Output the [x, y] coordinate of the center of the cell containing the given text.  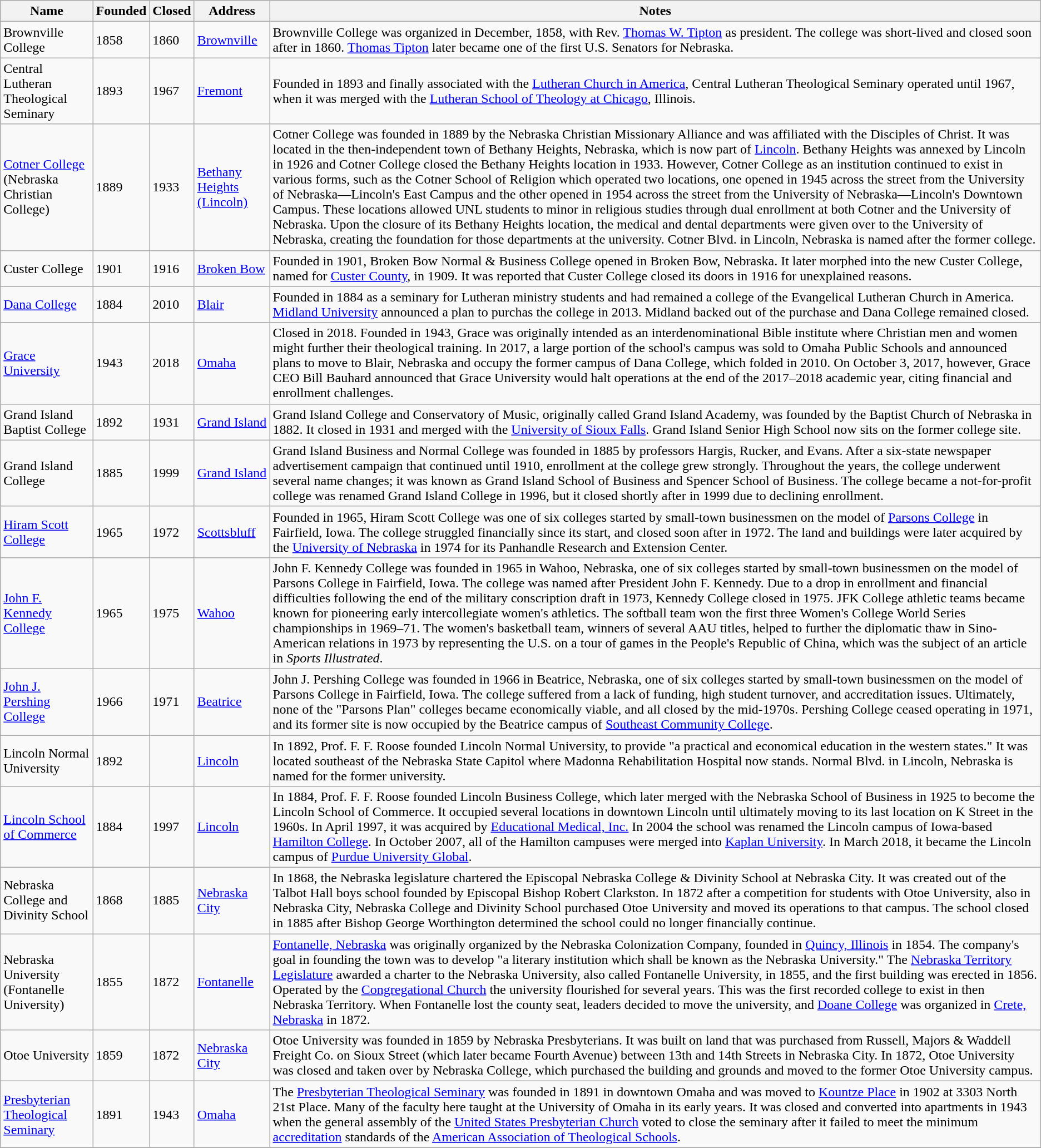
Brownville [232, 40]
Fontanelle [232, 982]
Presbyterian Theological Seminary [47, 1115]
1889 [121, 187]
Grace University [47, 363]
Grand Island College [47, 473]
1975 [172, 613]
John F. Kennedy College [47, 613]
John J. Pershing College [47, 702]
1999 [172, 473]
1891 [121, 1115]
1901 [121, 268]
Nebraska College and Divinity School [47, 901]
Blair [232, 305]
Notes [655, 11]
Otoe University [47, 1056]
Address [232, 11]
Nebraska University (Fontanelle University) [47, 982]
Custer College [47, 268]
2018 [172, 363]
Lincoln School of Commerce [47, 827]
Fremont [232, 91]
1893 [121, 91]
Lincoln Normal University [47, 761]
Bethany Heights (Lincoln) [232, 187]
1997 [172, 827]
Central Lutheran Theological Seminary [47, 91]
1859 [121, 1056]
Beatrice [232, 702]
Scottsbluff [232, 532]
1933 [172, 187]
1916 [172, 268]
1972 [172, 532]
1855 [121, 982]
1868 [121, 901]
1858 [121, 40]
Closed [172, 11]
Wahoo [232, 613]
Dana College [47, 305]
Cotner College (Nebraska Christian College) [47, 187]
1967 [172, 91]
1971 [172, 702]
Founded [121, 11]
1966 [121, 702]
Broken Bow [232, 268]
Grand Island Baptist College [47, 422]
1860 [172, 40]
Brownville College [47, 40]
Hiram Scott College [47, 532]
1931 [172, 422]
2010 [172, 305]
Name [47, 11]
